Output the [X, Y] coordinate of the center of the cell containing the given text.  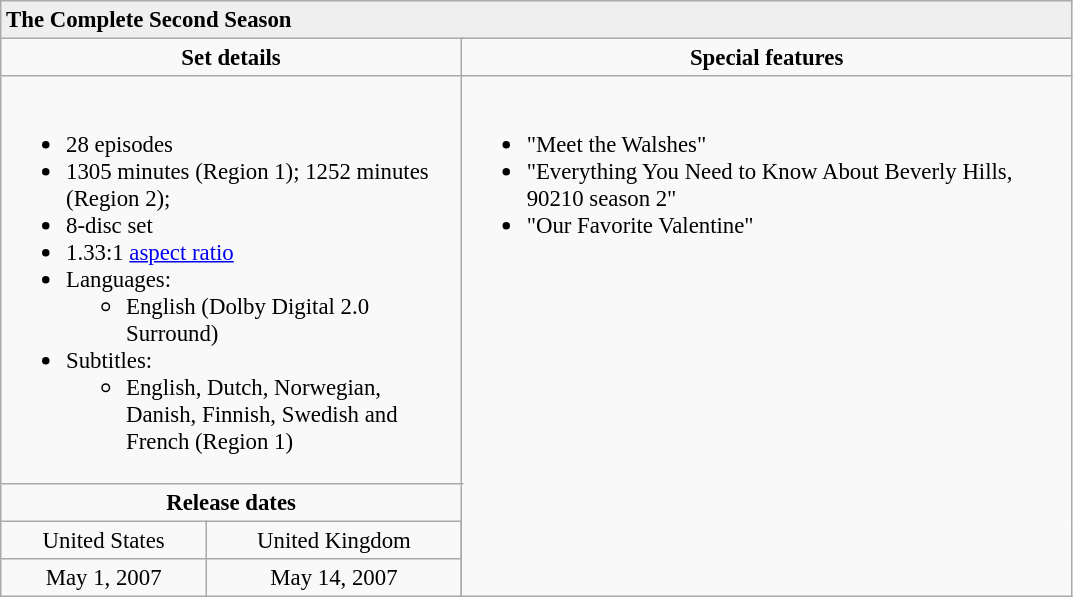
May 1, 2007 [104, 577]
May 14, 2007 [334, 577]
United Kingdom [334, 540]
United States [104, 540]
The Complete Second Season [536, 20]
Set details [232, 58]
Special features [766, 58]
Release dates [232, 502]
"Meet the Walshes""Everything You Need to Know About Beverly Hills, 90210 season 2""Our Favorite Valentine" [766, 336]
